Find where the given text appears and provide that cell's center as (X, Y) coordinate. 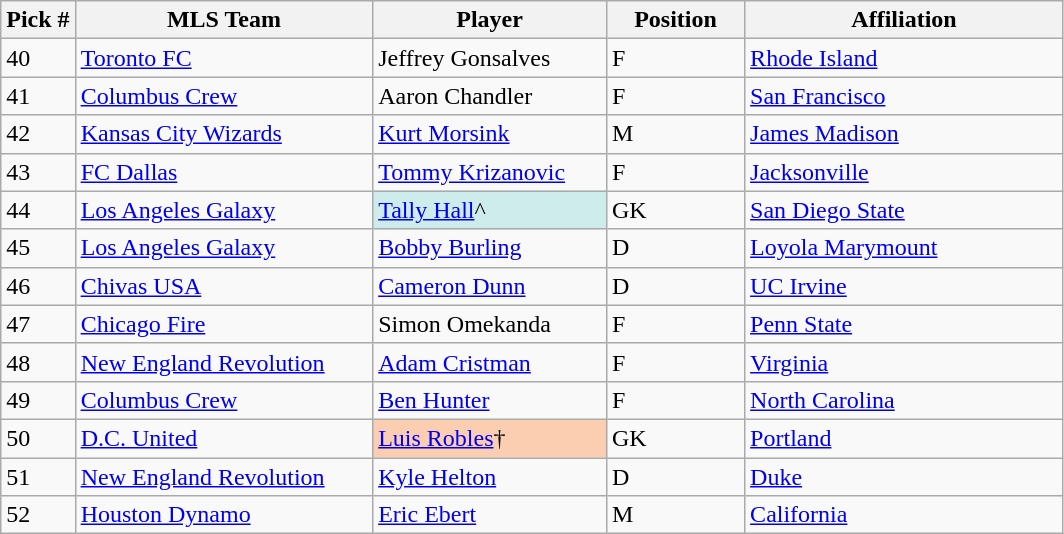
Jeffrey Gonsalves (490, 58)
Affiliation (904, 20)
San Francisco (904, 96)
Loyola Marymount (904, 248)
D.C. United (224, 438)
Portland (904, 438)
45 (38, 248)
California (904, 515)
46 (38, 286)
Pick # (38, 20)
43 (38, 172)
51 (38, 477)
San Diego State (904, 210)
41 (38, 96)
Chicago Fire (224, 324)
52 (38, 515)
49 (38, 400)
Position (675, 20)
Penn State (904, 324)
Kyle Helton (490, 477)
Rhode Island (904, 58)
FC Dallas (224, 172)
Kurt Morsink (490, 134)
Jacksonville (904, 172)
40 (38, 58)
Tally Hall^ (490, 210)
Toronto FC (224, 58)
North Carolina (904, 400)
Chivas USA (224, 286)
Tommy Krizanovic (490, 172)
48 (38, 362)
Adam Cristman (490, 362)
50 (38, 438)
42 (38, 134)
Bobby Burling (490, 248)
Houston Dynamo (224, 515)
Eric Ebert (490, 515)
Cameron Dunn (490, 286)
Ben Hunter (490, 400)
47 (38, 324)
Virginia (904, 362)
Simon Omekanda (490, 324)
Duke (904, 477)
MLS Team (224, 20)
Luis Robles† (490, 438)
UC Irvine (904, 286)
Player (490, 20)
44 (38, 210)
Kansas City Wizards (224, 134)
James Madison (904, 134)
Aaron Chandler (490, 96)
